Return the (x, y) coordinate for the center point of the cell that contains the specified text.  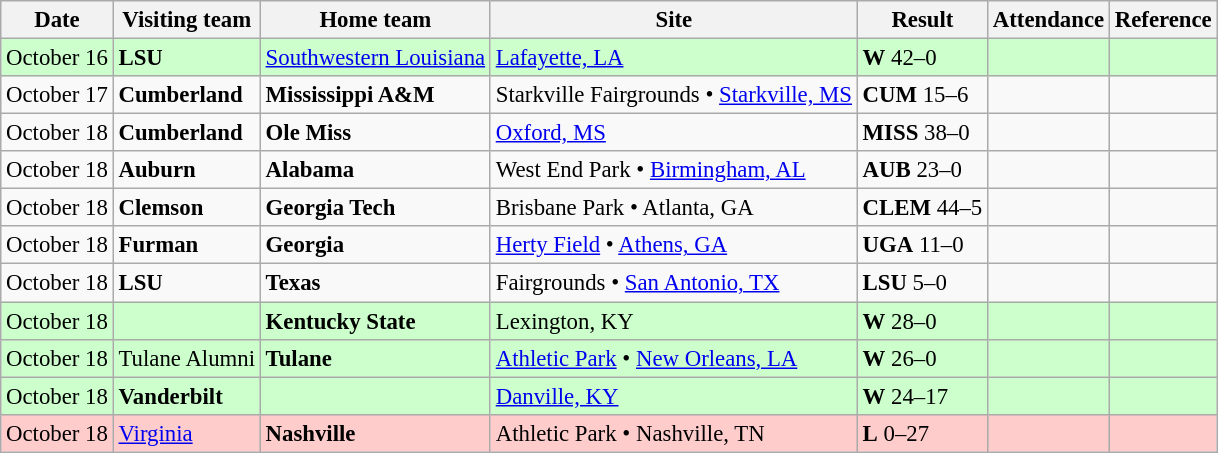
W 24–17 (922, 396)
Reference (1163, 20)
Kentucky State (375, 321)
Brisbane Park • Atlanta, GA (674, 208)
AUB 23–0 (922, 170)
Athletic Park • New Orleans, LA (674, 358)
Lafayette, LA (674, 58)
Herty Field • Athens, GA (674, 245)
W 26–0 (922, 358)
Tulane (375, 358)
Ole Miss (375, 133)
Alabama (375, 170)
Result (922, 20)
CUM 15–6 (922, 95)
Lexington, KY (674, 321)
Attendance (1048, 20)
UGA 11–0 (922, 245)
Auburn (186, 170)
Visiting team (186, 20)
Fairgrounds • San Antonio, TX (674, 283)
West End Park • Birmingham, AL (674, 170)
October 16 (57, 58)
Home team (375, 20)
Site (674, 20)
October 17 (57, 95)
LSU 5–0 (922, 283)
Athletic Park • Nashville, TN (674, 433)
Vanderbilt (186, 396)
Virginia (186, 433)
Starkville Fairgrounds • Starkville, MS (674, 95)
Date (57, 20)
L 0–27 (922, 433)
Danville, KY (674, 396)
Texas (375, 283)
Nashville (375, 433)
Georgia (375, 245)
Southwestern Louisiana (375, 58)
W 28–0 (922, 321)
MISS 38–0 (922, 133)
CLEM 44–5 (922, 208)
W 42–0 (922, 58)
Tulane Alumni (186, 358)
Furman (186, 245)
Oxford, MS (674, 133)
Georgia Tech (375, 208)
Mississippi A&M (375, 95)
Clemson (186, 208)
